Locate the cell with the specified text and output its (X, Y) center coordinate. 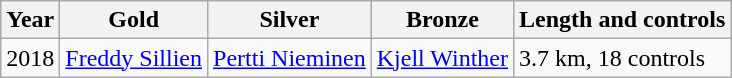
Gold (134, 20)
Length and controls (622, 20)
2018 (30, 58)
Bronze (442, 20)
Year (30, 20)
Freddy Sillien (134, 58)
Pertti Nieminen (290, 58)
Silver (290, 20)
Kjell Winther (442, 58)
3.7 km, 18 controls (622, 58)
